Output the [X, Y] coordinate of the center of the cell containing the given text.  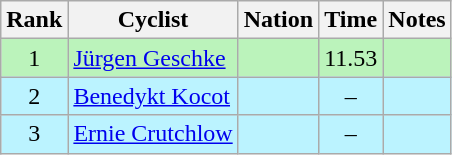
Notes [417, 20]
Rank [34, 20]
1 [34, 58]
3 [34, 134]
11.53 [351, 58]
2 [34, 96]
Time [351, 20]
Jürgen Geschke [153, 58]
Ernie Crutchlow [153, 134]
Cyclist [153, 20]
Benedykt Kocot [153, 96]
Nation [278, 20]
